Return [X, Y] of the center of cell containing provided text 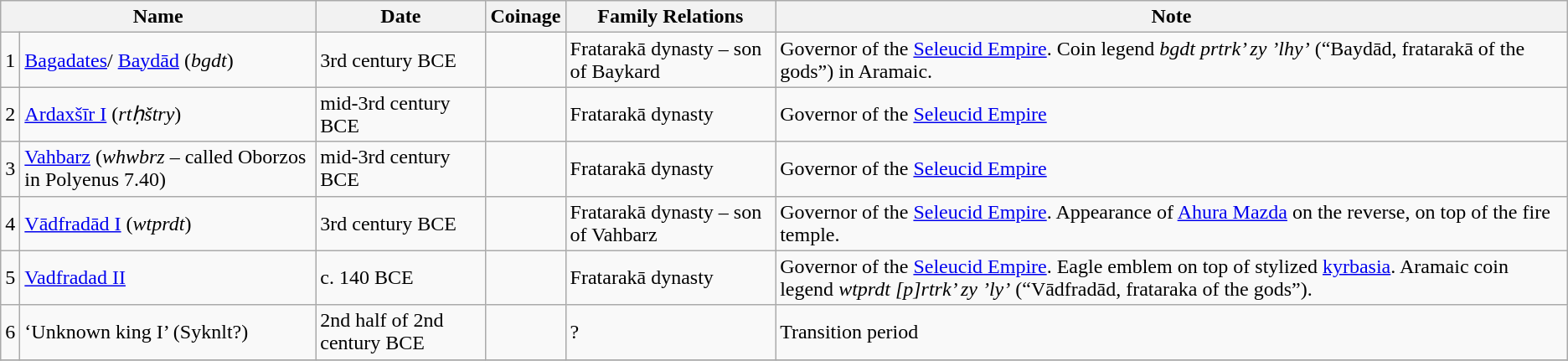
Date [400, 17]
2 [10, 114]
Vādfradād I (wtprdt) [168, 223]
Fratarakā dynasty – son of Baykard [670, 60]
5 [10, 278]
3 [10, 169]
Ardaxšīr I (rtḥštry) [168, 114]
‘Unknown king I’ (Syknlt?) [168, 332]
Governor of the Seleucid Empire. Appearance of Ahura Mazda on the reverse, on top of the fire temple. [1172, 223]
Name [158, 17]
c. 140 BCE [400, 278]
6 [10, 332]
Transition period [1172, 332]
Vahbarz (whwbrz – called Oborzos in Polyenus 7.40) [168, 169]
4 [10, 223]
Note [1172, 17]
Governor of the Seleucid Empire. Coin legend bgdt prtrk’ zy ’lhy’ (“Baydād, fratarakā of the gods”) in Aramaic. [1172, 60]
Fratarakā dynasty – son of Vahbarz [670, 223]
Family Relations [670, 17]
Vadfradad II [168, 278]
2nd half of 2nd century BCE [400, 332]
Coinage [526, 17]
? [670, 332]
1 [10, 60]
Bagadates/ Baydād (bgdt) [168, 60]
